Search for the cell housing the specified text and yield its (X, Y) center coordinate. 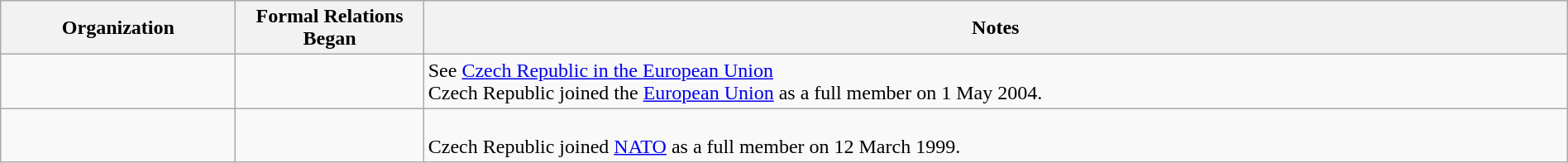
Formal Relations Began (329, 28)
See Czech Republic in the European UnionCzech Republic joined the European Union as a full member on 1 May 2004. (996, 81)
Organization (118, 28)
Czech Republic joined NATO as a full member on 12 March 1999. (996, 136)
Notes (996, 28)
